Identify which cell holds the provided text, then report its [x, y] central coordinate. 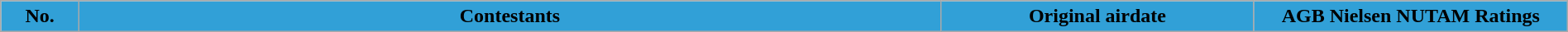
AGB Nielsen NUTAM Ratings [1411, 16]
No. [40, 16]
Contestants [509, 16]
Original airdate [1097, 16]
